For the text-containing cell, return its midpoint in [x, y] coordinate format. 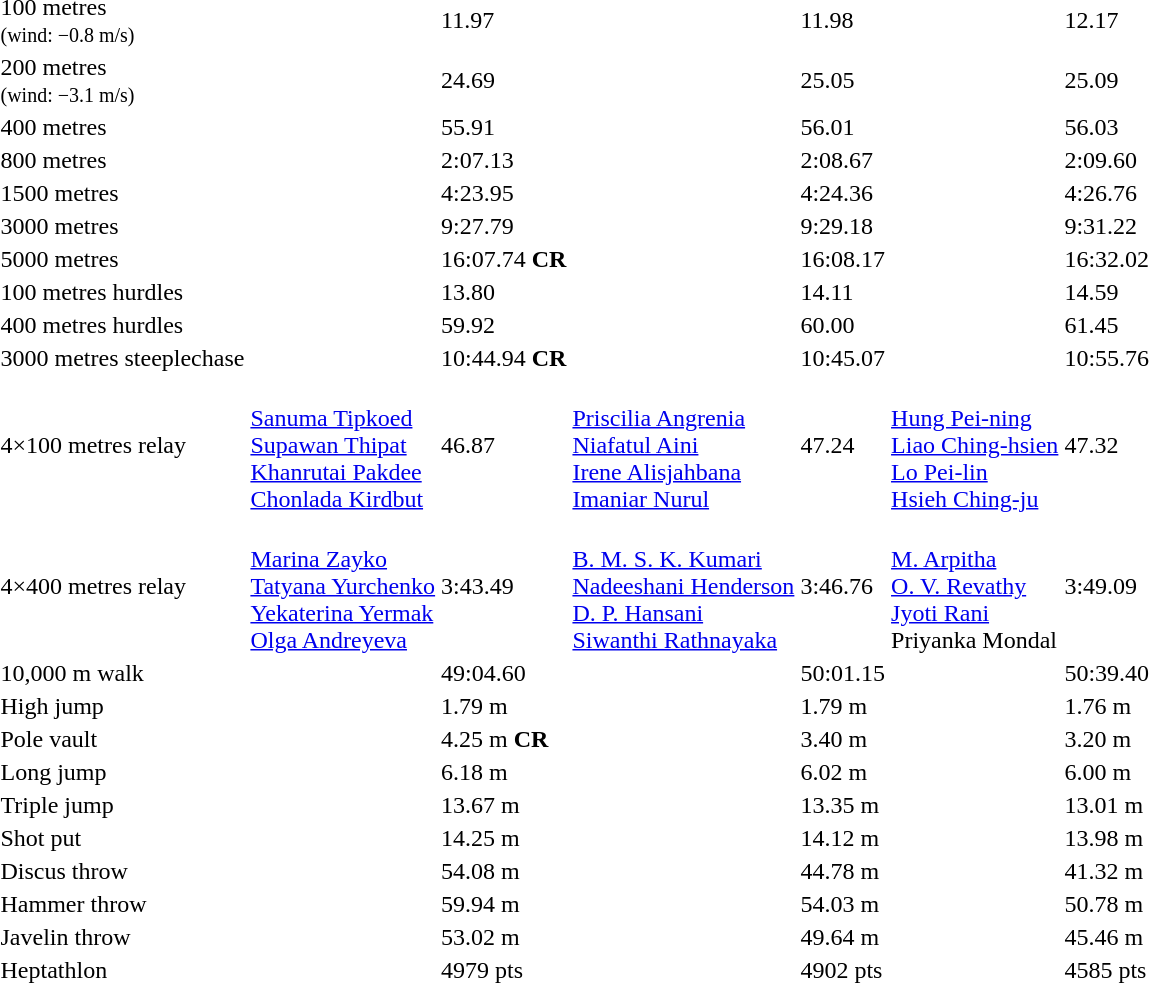
14.25 m [504, 838]
59.92 [504, 325]
13.35 m [843, 805]
53.02 m [504, 937]
10:44.94 CR [504, 358]
2:08.67 [843, 160]
Priscilia AngreniaNiafatul AiniIrene AlisjahbanaImaniar Nurul [684, 445]
49.64 m [843, 937]
Marina ZaykoTatyana YurchenkoYekaterina YermakOlga Andreyeva [343, 586]
13.80 [504, 292]
9:29.18 [843, 226]
6.18 m [504, 772]
46.87 [504, 445]
14.12 m [843, 838]
10:45.07 [843, 358]
54.08 m [504, 871]
60.00 [843, 325]
55.91 [504, 127]
9:27.79 [504, 226]
Hung Pei-ningLiao Ching-hsienLo Pei-linHsieh Ching-ju [975, 445]
16:07.74 CR [504, 259]
49:04.60 [504, 673]
4:24.36 [843, 193]
47.24 [843, 445]
M. ArpithaO. V. RevathyJyoti RaniPriyanka Mondal [975, 586]
16:08.17 [843, 259]
14.11 [843, 292]
44.78 m [843, 871]
4.25 m CR [504, 739]
13.67 m [504, 805]
25.05 [843, 80]
Sanuma TipkoedSupawan ThipatKhanrutai PakdeeChonlada Kirdbut [343, 445]
59.94 m [504, 904]
3.40 m [843, 739]
50:01.15 [843, 673]
6.02 m [843, 772]
56.01 [843, 127]
2:07.13 [504, 160]
24.69 [504, 80]
54.03 m [843, 904]
4:23.95 [504, 193]
3:46.76 [843, 586]
3:43.49 [504, 586]
B. M. S. K. KumariNadeeshani HendersonD. P. HansaniSiwanthi Rathnayaka [684, 586]
